Pinpoint the cell where the given text exists, returning its [x, y] midpoint coordinate. 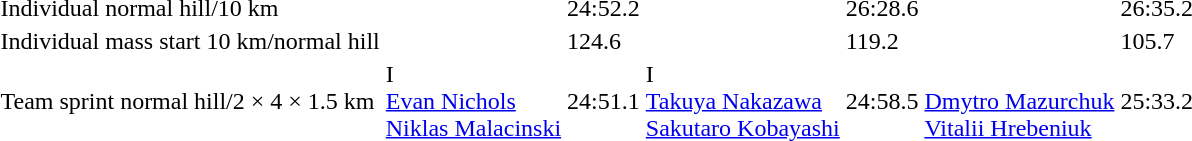
124.6 [604, 41]
119.2 [882, 41]
